Return [X, Y] of the center of cell containing provided text 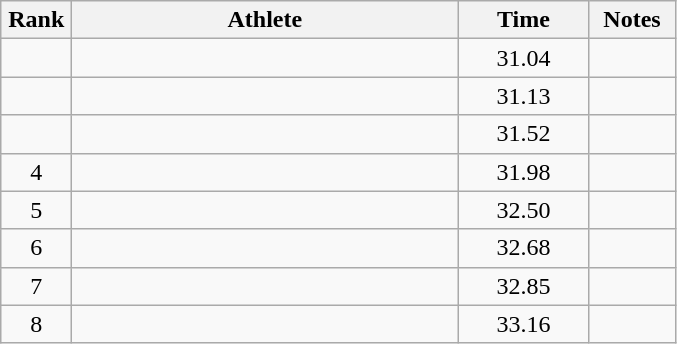
32.85 [524, 286]
32.68 [524, 248]
5 [36, 210]
33.16 [524, 324]
8 [36, 324]
Time [524, 20]
31.52 [524, 134]
Notes [632, 20]
4 [36, 172]
31.04 [524, 58]
31.98 [524, 172]
Rank [36, 20]
Athlete [265, 20]
6 [36, 248]
32.50 [524, 210]
7 [36, 286]
31.13 [524, 96]
